Search for the cell housing the specified text and yield its (X, Y) center coordinate. 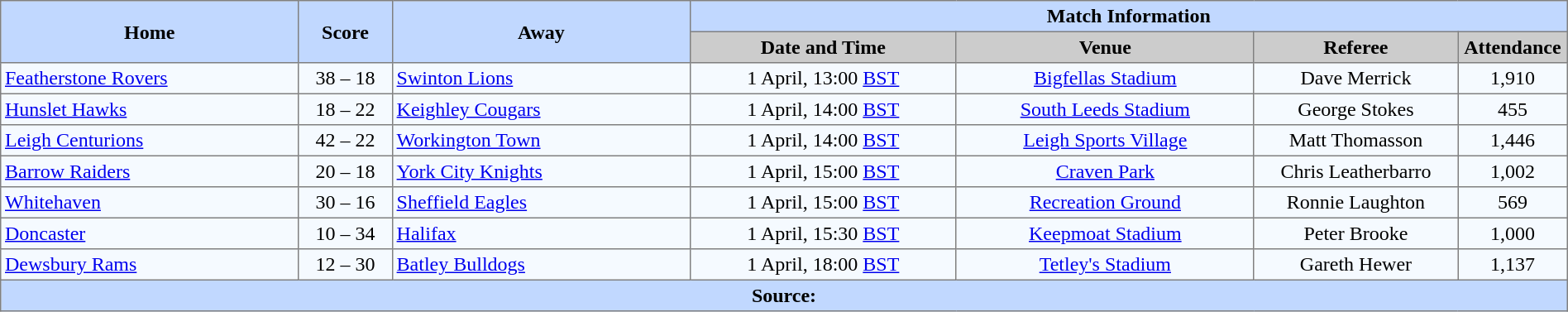
1 April, 18:00 BST (823, 265)
1,002 (1513, 171)
Leigh Sports Village (1105, 141)
Swinton Lions (541, 79)
1 April, 15:30 BST (823, 233)
Hunslet Hawks (150, 109)
Leigh Centurions (150, 141)
1,910 (1513, 79)
Chris Leatherbarro (1355, 171)
George Stokes (1355, 109)
Keepmoat Stadium (1105, 233)
455 (1513, 109)
38 – 18 (346, 79)
Barrow Raiders (150, 171)
Batley Bulldogs (541, 265)
20 – 18 (346, 171)
1,446 (1513, 141)
Gareth Hewer (1355, 265)
Sheffield Eagles (541, 203)
Source: (784, 295)
1,137 (1513, 265)
569 (1513, 203)
18 – 22 (346, 109)
42 – 22 (346, 141)
Away (541, 31)
South Leeds Stadium (1105, 109)
Keighley Cougars (541, 109)
Tetley's Stadium (1105, 265)
1,000 (1513, 233)
Recreation Ground (1105, 203)
Matt Thomasson (1355, 141)
Bigfellas Stadium (1105, 79)
Home (150, 31)
Venue (1105, 47)
1 April, 13:00 BST (823, 79)
Dave Merrick (1355, 79)
Date and Time (823, 47)
Referee (1355, 47)
Match Information (1128, 17)
Peter Brooke (1355, 233)
Ronnie Laughton (1355, 203)
Doncaster (150, 233)
York City Knights (541, 171)
Attendance (1513, 47)
Score (346, 31)
Featherstone Rovers (150, 79)
30 – 16 (346, 203)
12 – 30 (346, 265)
Workington Town (541, 141)
10 – 34 (346, 233)
Whitehaven (150, 203)
Craven Park (1105, 171)
Halifax (541, 233)
Dewsbury Rams (150, 265)
